From the cell containing the given text, extract its center point as (x, y) coordinate. 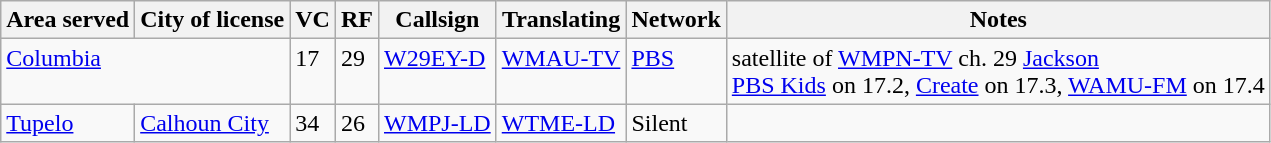
17 (313, 72)
PBS (676, 72)
WMPJ-LD (437, 123)
Network (676, 20)
34 (313, 123)
Translating (561, 20)
RF (356, 20)
satellite of WMPN-TV ch. 29 JacksonPBS Kids on 17.2, Create on 17.3, WAMU-FM on 17.4 (998, 72)
WTME-LD (561, 123)
Area served (68, 20)
VC (313, 20)
City of license (212, 20)
Columbia (146, 72)
Silent (676, 123)
Calhoun City (212, 123)
W29EY-D (437, 72)
Notes (998, 20)
Tupelo (68, 123)
26 (356, 123)
WMAU-TV (561, 72)
Callsign (437, 20)
29 (356, 72)
